Scan for the cell matching the given text and deliver its [X, Y] coordinate at center. 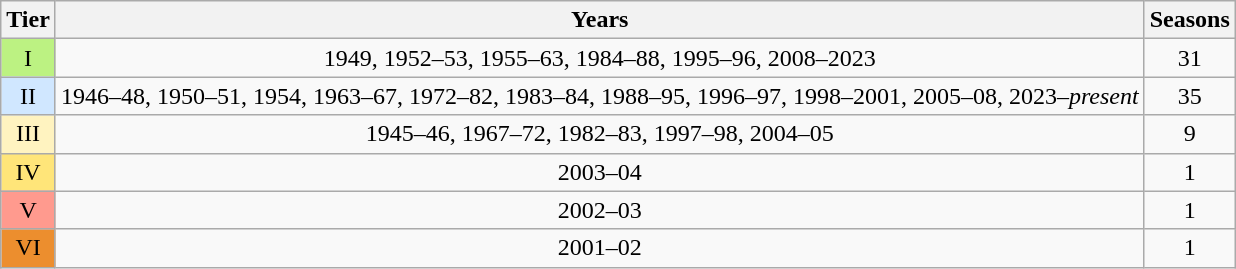
I [28, 58]
IV [28, 172]
1945–46, 1967–72, 1982–83, 1997–98, 2004–05 [600, 134]
VI [28, 248]
III [28, 134]
2002–03 [600, 210]
9 [1190, 134]
Seasons [1190, 20]
1946–48, 1950–51, 1954, 1963–67, 1972–82, 1983–84, 1988–95, 1996–97, 1998–2001, 2005–08, 2023–present [600, 96]
1949, 1952–53, 1955–63, 1984–88, 1995–96, 2008–2023 [600, 58]
2001–02 [600, 248]
V [28, 210]
Tier [28, 20]
Years [600, 20]
II [28, 96]
2003–04 [600, 172]
35 [1190, 96]
31 [1190, 58]
